Pinpoint the cell where the given text exists, returning its [X, Y] midpoint coordinate. 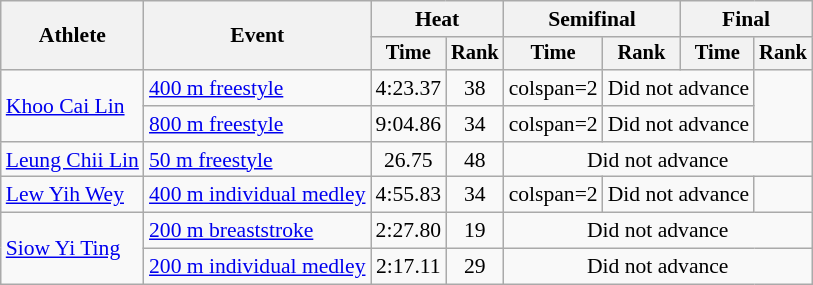
2:17.11 [408, 267]
800 m freestyle [258, 124]
400 m freestyle [258, 88]
26.75 [408, 160]
Leung Chii Lin [72, 160]
Heat [438, 19]
Athlete [72, 36]
400 m individual medley [258, 195]
Siow Yi Ting [72, 248]
Semifinal [592, 19]
Khoo Cai Lin [72, 106]
19 [475, 231]
50 m freestyle [258, 160]
Final [746, 19]
48 [475, 160]
4:55.83 [408, 195]
200 m breaststroke [258, 231]
Event [258, 36]
9:04.86 [408, 124]
Lew Yih Wey [72, 195]
4:23.37 [408, 88]
2:27.80 [408, 231]
200 m individual medley [258, 267]
29 [475, 267]
38 [475, 88]
